Identify which cell holds the provided text, then report its (x, y) central coordinate. 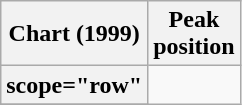
Chart (1999) (74, 34)
Peakposition (194, 34)
scope="row" (74, 85)
